Detect which cell encompasses the target text, then output its [X, Y] center coordinate. 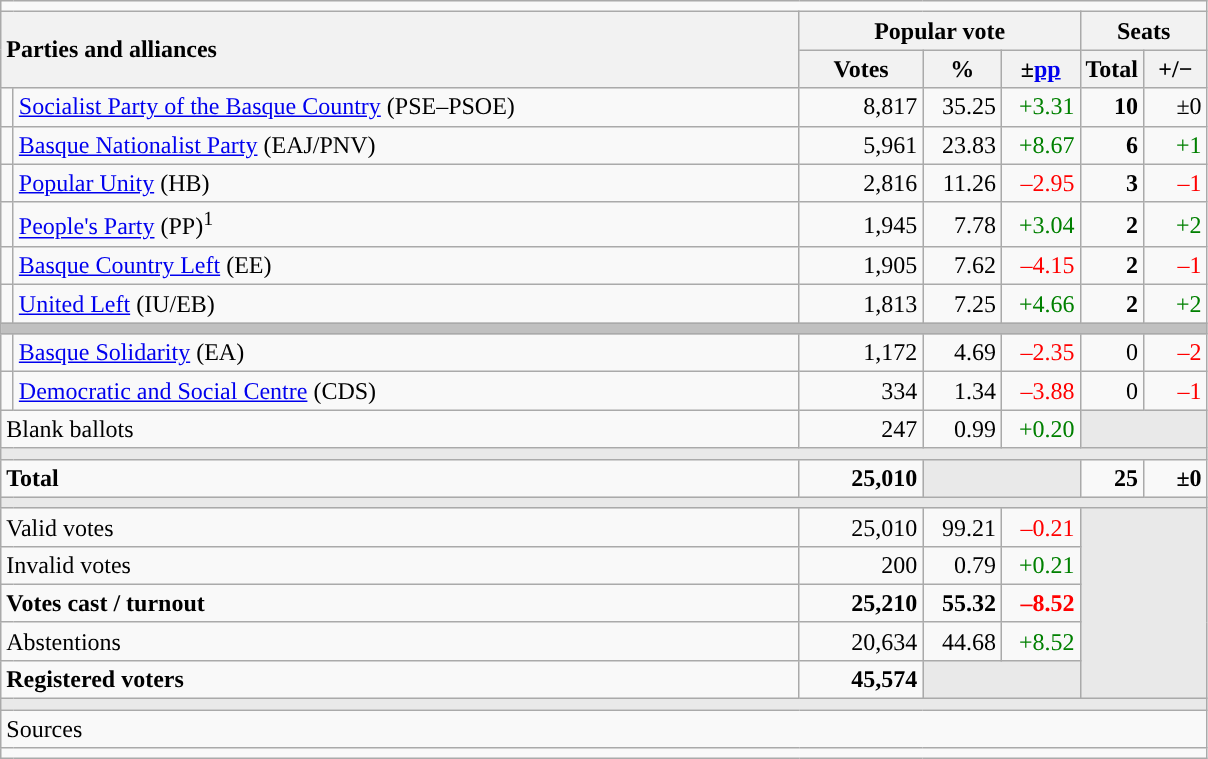
Seats [1144, 31]
+8.67 [1040, 145]
Votes [861, 69]
+4.66 [1040, 304]
% [962, 69]
Basque Country Left (EE) [406, 266]
25 [1112, 478]
25,210 [861, 603]
Parties and alliances [400, 50]
Abstentions [400, 641]
Basque Solidarity (EA) [406, 353]
Registered voters [400, 679]
1,813 [861, 304]
–4.15 [1040, 266]
+3.04 [1040, 224]
247 [861, 429]
44.68 [962, 641]
3 [1112, 183]
+/− [1176, 69]
0.79 [962, 565]
11.26 [962, 183]
4.69 [962, 353]
7.25 [962, 304]
20,634 [861, 641]
99.21 [962, 527]
0.99 [962, 429]
Blank ballots [400, 429]
Sources [604, 729]
2,816 [861, 183]
23.83 [962, 145]
Valid votes [400, 527]
10 [1112, 107]
45,574 [861, 679]
35.25 [962, 107]
Democratic and Social Centre (CDS) [406, 391]
–2.35 [1040, 353]
1,905 [861, 266]
–3.88 [1040, 391]
Votes cast / turnout [400, 603]
+1 [1176, 145]
55.32 [962, 603]
1.34 [962, 391]
8,817 [861, 107]
7.62 [962, 266]
Popular vote [940, 31]
1,945 [861, 224]
200 [861, 565]
–2.95 [1040, 183]
1,172 [861, 353]
–2 [1176, 353]
7.78 [962, 224]
±pp [1040, 69]
+0.20 [1040, 429]
Invalid votes [400, 565]
–8.52 [1040, 603]
–0.21 [1040, 527]
5,961 [861, 145]
Socialist Party of the Basque Country (PSE–PSOE) [406, 107]
+3.31 [1040, 107]
334 [861, 391]
Basque Nationalist Party (EAJ/PNV) [406, 145]
+0.21 [1040, 565]
People's Party (PP)1 [406, 224]
United Left (IU/EB) [406, 304]
6 [1112, 145]
+8.52 [1040, 641]
Popular Unity (HB) [406, 183]
